Return [x, y] of the center of cell containing provided text 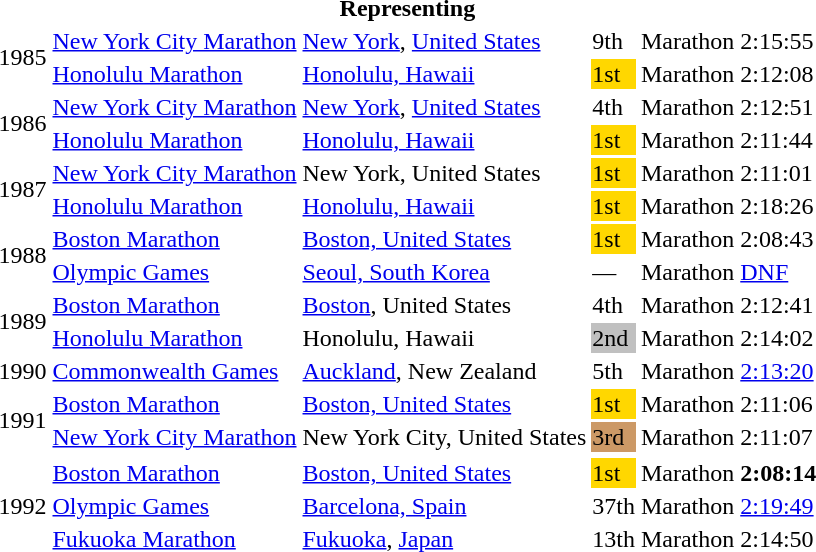
Seoul, South Korea [444, 272]
Commonwealth Games [174, 371]
— [614, 272]
Barcelona, Spain [444, 506]
9th [614, 41]
New York City, United States [444, 437]
5th [614, 371]
2nd [614, 338]
37th [614, 506]
Auckland, New Zealand [444, 371]
3rd [614, 437]
